Detect which cell encompasses the target text, then output its (X, Y) center coordinate. 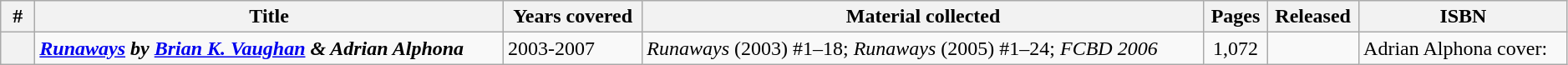
Pages (1235, 17)
Years covered (572, 17)
1,072 (1235, 48)
Runaways (2003) #1–18; Runaways (2005) #1–24; FCBD 2006 (924, 48)
Runaways by Brian K. Vaughan & Adrian Alphona (269, 48)
Material collected (924, 17)
Title (269, 17)
2003-2007 (572, 48)
ISBN (1464, 17)
Adrian Alphona cover: (1464, 48)
Released (1313, 17)
# (18, 17)
